Pinpoint the cell where the given text exists, returning its (x, y) midpoint coordinate. 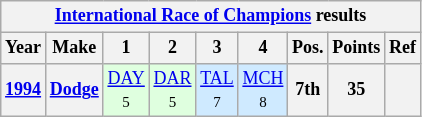
Dodge (74, 90)
1 (126, 48)
Year (24, 48)
DAY5 (126, 90)
35 (356, 90)
MCH8 (263, 90)
Make (74, 48)
1994 (24, 90)
4 (263, 48)
7th (308, 90)
TAL7 (217, 90)
Points (356, 48)
2 (172, 48)
Ref (403, 48)
DAR5 (172, 90)
Pos. (308, 48)
International Race of Champions results (211, 16)
3 (217, 48)
